Locate the cell with the specified text and output its [X, Y] center coordinate. 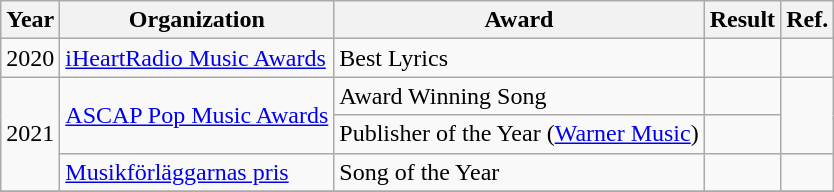
Musikförläggarnas pris [197, 172]
2021 [30, 134]
Best Lyrics [519, 58]
Publisher of the Year (Warner Music) [519, 134]
Ref. [808, 20]
iHeartRadio Music Awards [197, 58]
2020 [30, 58]
Result [742, 20]
Year [30, 20]
Award [519, 20]
Song of the Year [519, 172]
Organization [197, 20]
Award Winning Song [519, 96]
ASCAP Pop Music Awards [197, 115]
